Return the (x, y) coordinate for the center point of the cell that contains the specified text.  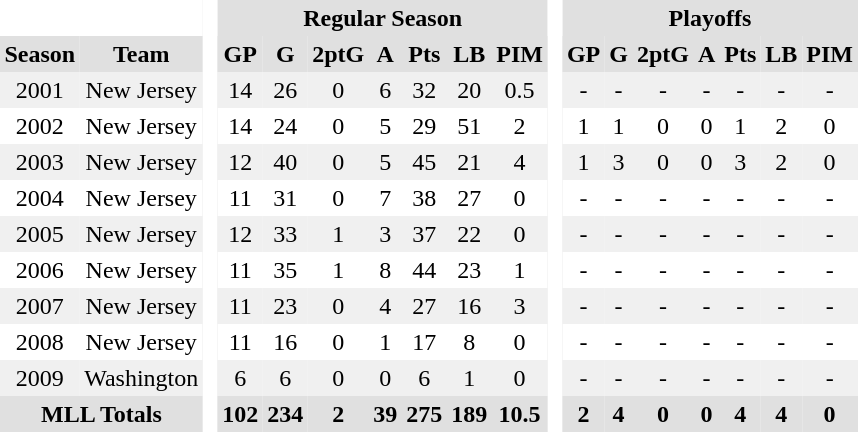
24 (286, 126)
37 (424, 234)
2004 (40, 198)
17 (424, 342)
Season (40, 54)
10.5 (520, 414)
2001 (40, 90)
20 (470, 90)
40 (286, 162)
38 (424, 198)
2002 (40, 126)
234 (286, 414)
22 (470, 234)
2003 (40, 162)
44 (424, 270)
39 (386, 414)
2007 (40, 306)
Washington (142, 378)
7 (386, 198)
26 (286, 90)
2009 (40, 378)
189 (470, 414)
33 (286, 234)
MLL Totals (102, 414)
102 (240, 414)
Playoffs (710, 18)
2008 (40, 342)
35 (286, 270)
275 (424, 414)
0.5 (520, 90)
Regular Season (383, 18)
31 (286, 198)
29 (424, 126)
21 (470, 162)
Team (142, 54)
2006 (40, 270)
51 (470, 126)
32 (424, 90)
2005 (40, 234)
45 (424, 162)
